Return (x, y) of the center of cell containing provided text 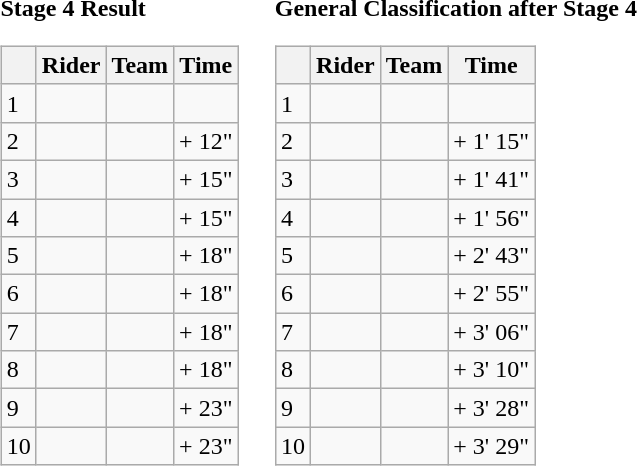
+ 1' 15" (492, 141)
+ 3' 28" (492, 408)
+ 3' 29" (492, 446)
+ 2' 43" (492, 256)
+ 1' 41" (492, 179)
+ 1' 56" (492, 217)
+ 3' 10" (492, 370)
+ 2' 55" (492, 294)
+ 12" (206, 141)
+ 3' 06" (492, 332)
